Provide the (X, Y) coordinate of the cell's center where the given text is located.  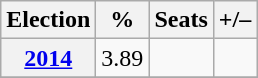
+/– (234, 20)
3.89 (122, 58)
Election (48, 20)
% (122, 20)
2014 (48, 58)
Seats (181, 20)
